From the cell containing the given text, extract its center point as (X, Y) coordinate. 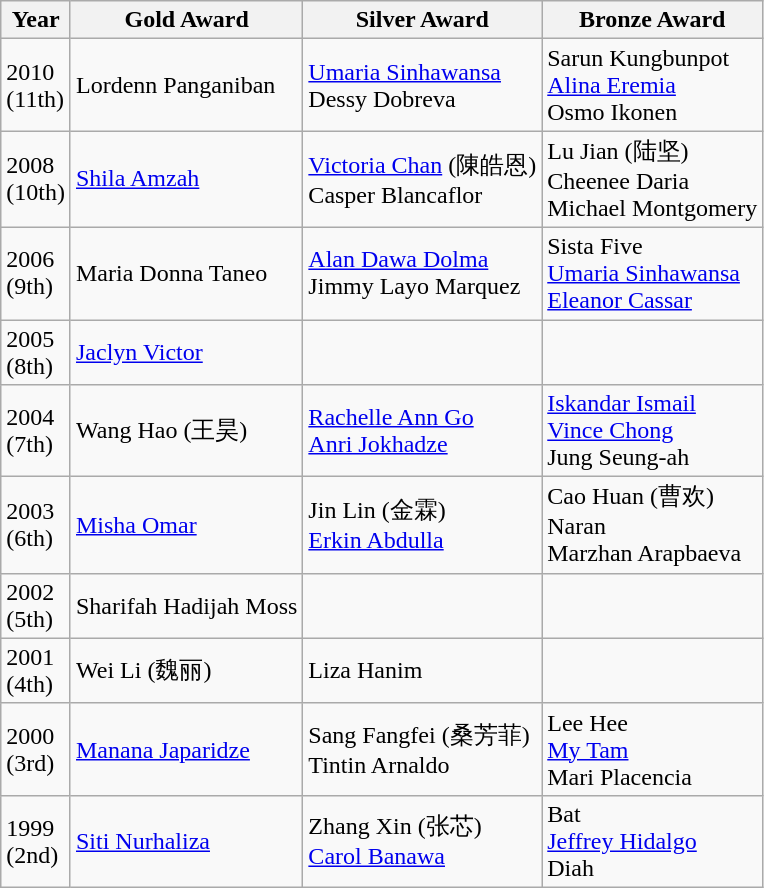
Lu Jian (陆坚) Cheenee Daria Michael Montgomery (652, 180)
Iskandar Ismail Vince Chong Jung Seung-ah (652, 431)
Umaria Sinhawansa Dessy Dobreva (422, 85)
Maria Donna Taneo (186, 273)
2005(8th) (36, 352)
Silver Award (422, 20)
2008(10th) (36, 180)
Bat Jeffrey Hidalgo Diah (652, 841)
Gold Award (186, 20)
Rachelle Ann Go Anri Jokhadze (422, 431)
2010(11th) (36, 85)
Lordenn Panganiban (186, 85)
Misha Omar (186, 526)
Siti Nurhaliza (186, 841)
Bronze Award (652, 20)
Alan Dawa Dolma Jimmy Layo Marquez (422, 273)
2001(4th) (36, 670)
Jaclyn Victor (186, 352)
Year (36, 20)
Lee Hee My Tam Mari Placencia (652, 749)
Manana Japaridze (186, 749)
Zhang Xin (张芯) Carol Banawa (422, 841)
Sang Fangfei (桑芳菲) Tintin Arnaldo (422, 749)
1999(2nd) (36, 841)
2003(6th) (36, 526)
Sista Five Umaria Sinhawansa Eleanor Cassar (652, 273)
2006(9th) (36, 273)
Wei Li (魏丽) (186, 670)
2004(7th) (36, 431)
Shila Amzah (186, 180)
Sarun Kungbunpot Alina Eremia Osmo Ikonen (652, 85)
Wang Hao (王昊) (186, 431)
Cao Huan (曹欢) Naran Marzhan Arapbaeva (652, 526)
2000(3rd) (36, 749)
Victoria Chan (陳皓恩) Casper Blancaflor (422, 180)
Sharifah Hadijah Moss (186, 606)
Liza Hanim (422, 670)
2002(5th) (36, 606)
Jin Lin (金霖) Erkin Abdulla (422, 526)
